From the cell containing the given text, extract its center point as (X, Y) coordinate. 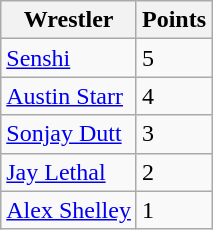
Points (174, 20)
Sonjay Dutt (69, 134)
Jay Lethal (69, 172)
1 (174, 210)
5 (174, 58)
Austin Starr (69, 96)
2 (174, 172)
4 (174, 96)
3 (174, 134)
Wrestler (69, 20)
Alex Shelley (69, 210)
Senshi (69, 58)
